Return the (x, y) coordinate for the center point of the cell that contains the specified text.  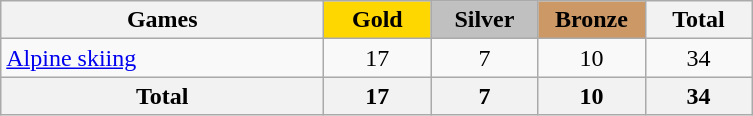
Bronze (592, 20)
Games (162, 20)
Gold (378, 20)
Silver (484, 20)
Alpine skiing (162, 58)
